Determine the [X, Y] coordinate at the center of the cell enclosing the given text.  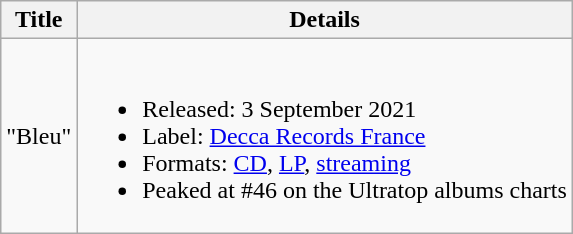
Title [39, 20]
"Bleu" [39, 136]
Released: 3 September 2021Label: Decca Records FranceFormats: CD, LP, streamingPeaked at #46 on the Ultratop albums charts [325, 136]
Details [325, 20]
